Locate the cell with the specified text and output its (x, y) center coordinate. 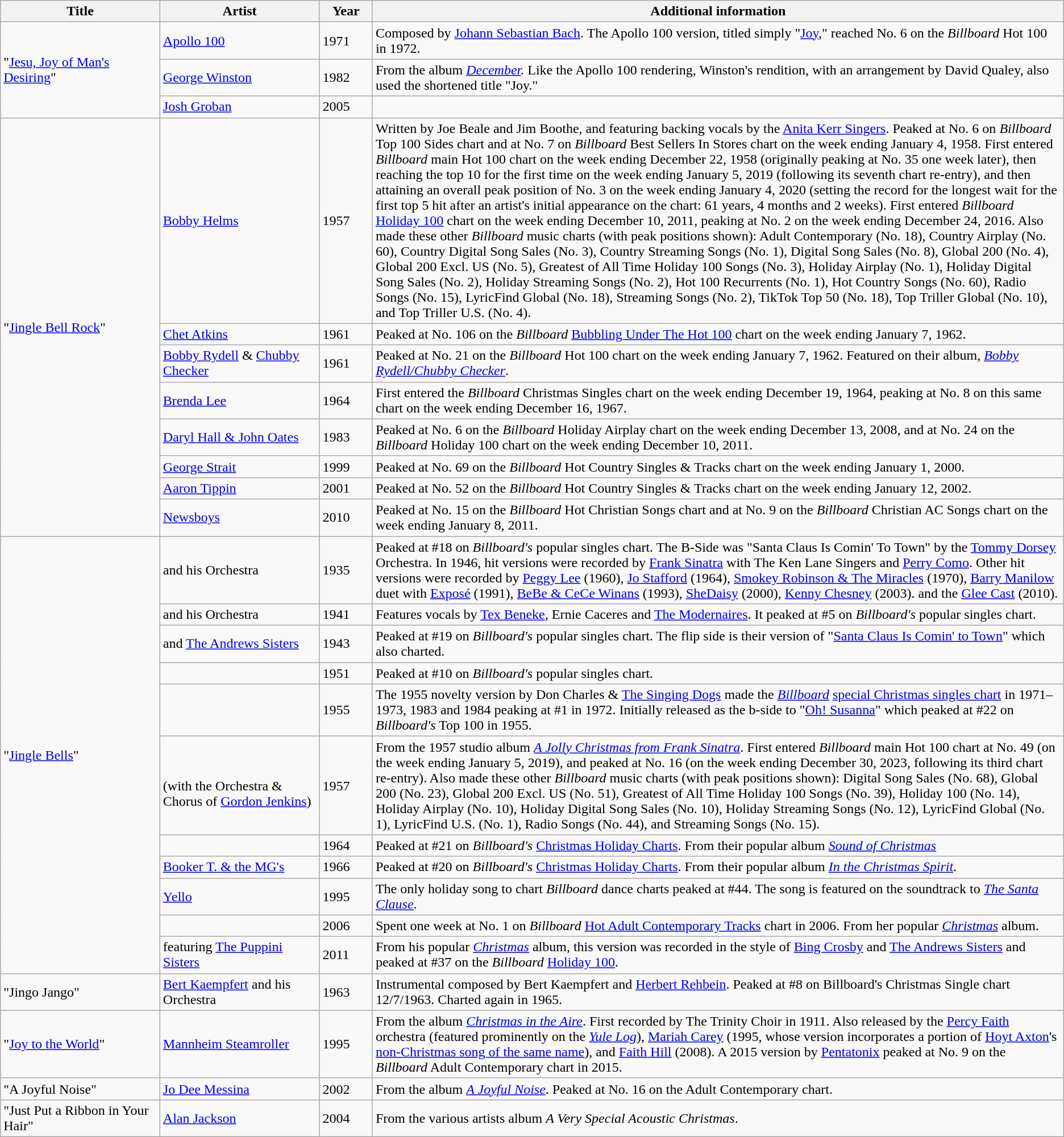
featuring The Puppini Sisters (240, 955)
George Strait (240, 467)
and The Andrews Sisters (240, 644)
1999 (346, 467)
"A Joyful Noise" (81, 1089)
"Jingle Bells" (81, 755)
Apollo 100 (240, 41)
2006 (346, 926)
2011 (346, 955)
From the various artists album A Very Special Acoustic Christmas. (718, 1118)
Bert Kaempfert and his Orchestra (240, 992)
Peaked at #21 on Billboard's Christmas Holiday Charts. From their popular album Sound of Christmas (718, 846)
Booker T. & the MG's (240, 867)
Title (81, 11)
Newsboys (240, 517)
1955 (346, 710)
2001 (346, 488)
Features vocals by Tex Beneke, Ernie Caceres and The Modernaires. It peaked at #5 on Billboard's popular singles chart. (718, 615)
Josh Groban (240, 107)
Peaked at #20 on Billboard's Christmas Holiday Charts. From their popular album In the Christmas Spirit. (718, 867)
1971 (346, 41)
Year (346, 11)
Additional information (718, 11)
Peaked at No. 69 on the Billboard Hot Country Singles & Tracks chart on the week ending January 1, 2000. (718, 467)
"Joy to the World" (81, 1044)
2010 (346, 517)
1963 (346, 992)
Peaked at No. 52 on the Billboard Hot Country Singles & Tracks chart on the week ending January 12, 2002. (718, 488)
Bobby Rydell & Chubby Checker (240, 364)
Jo Dee Messina (240, 1089)
Composed by Johann Sebastian Bach. The Apollo 100 version, titled simply "Joy," reached No. 6 on the Billboard Hot 100 in 1972. (718, 41)
"Jingo Jango" (81, 992)
1943 (346, 644)
2005 (346, 107)
Bobby Helms (240, 220)
Brenda Lee (240, 400)
Peaked at #19 on Billboard's popular singles chart. The flip side is their version of "Santa Claus Is Comin' to Town" which also charted. (718, 644)
Yello (240, 897)
Daryl Hall & John Oates (240, 438)
Artist (240, 11)
2004 (346, 1118)
1983 (346, 438)
1951 (346, 673)
The only holiday song to chart Billboard dance charts peaked at #44. The song is featured on the soundtrack to The Santa Clause. (718, 897)
Mannheim Steamroller (240, 1044)
1935 (346, 570)
1966 (346, 867)
1941 (346, 615)
(with the Orchestra & Chorus of Gordon Jenkins) (240, 785)
Peaked at #10 on Billboard's popular singles chart. (718, 673)
George Winston (240, 77)
Peaked at No. 21 on the Billboard Hot 100 chart on the week ending January 7, 1962. Featured on their album, Bobby Rydell/Chubby Checker. (718, 364)
"Jesu, Joy of Man's Desiring" (81, 70)
"Jingle Bell Rock" (81, 327)
Alan Jackson (240, 1118)
2002 (346, 1089)
Chet Atkins (240, 334)
Instrumental composed by Bert Kaempfert and Herbert Rehbein. Peaked at #8 on Billboard's Christmas Single chart 12/7/1963. Charted again in 1965. (718, 992)
1982 (346, 77)
Peaked at No. 106 on the Billboard Bubbling Under The Hot 100 chart on the week ending January 7, 1962. (718, 334)
From the album A Joyful Noise. Peaked at No. 16 on the Adult Contemporary chart. (718, 1089)
"Just Put a Ribbon in Your Hair" (81, 1118)
Spent one week at No. 1 on Billboard Hot Adult Contemporary Tracks chart in 2006. From her popular Christmas album. (718, 926)
Aaron Tippin (240, 488)
